Extract the [X, Y] coordinate from the center of the cell holding the provided text.  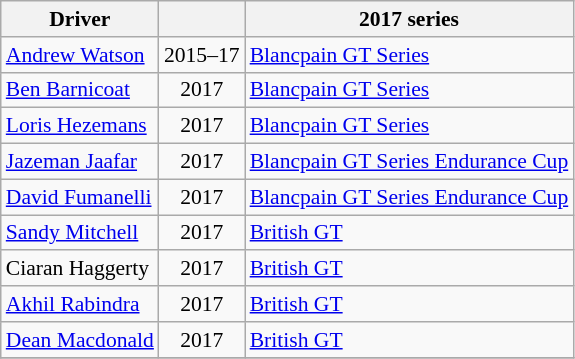
David Fumanelli [80, 197]
Andrew Watson [80, 55]
Akhil Rabindra [80, 304]
2017 series [410, 19]
Loris Hezemans [80, 126]
Driver [80, 19]
Jazeman Jaafar [80, 162]
Dean Macdonald [80, 340]
Ben Barnicoat [80, 90]
Ciaran Haggerty [80, 269]
Sandy Mitchell [80, 233]
2015–17 [202, 55]
